Identify which cell holds the provided text, then report its (X, Y) central coordinate. 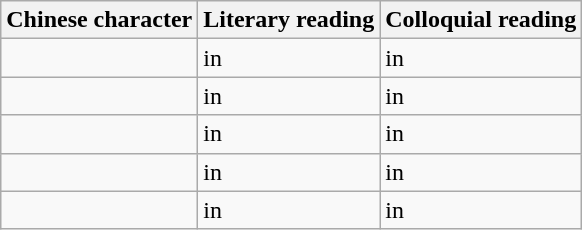
Literary reading (289, 20)
Chinese character (100, 20)
Colloquial reading (481, 20)
